Output the [X, Y] coordinate of the center of the cell containing the given text.  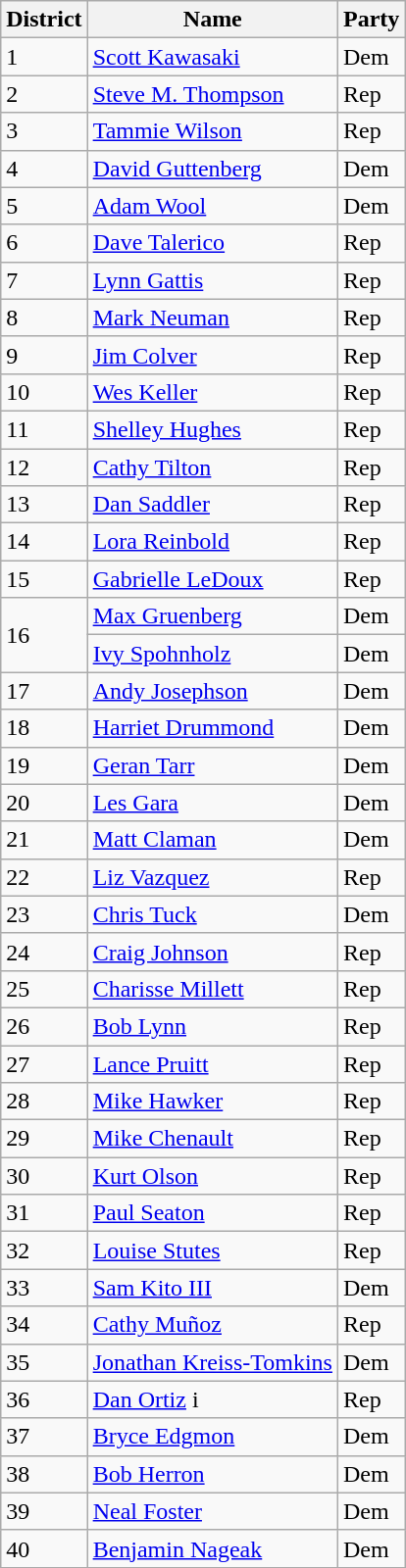
Paul Seaton [212, 1213]
11 [44, 429]
Max Gruenberg [212, 616]
39 [44, 1511]
Steve M. Thompson [212, 94]
12 [44, 467]
34 [44, 1325]
18 [44, 728]
13 [44, 505]
27 [44, 1063]
21 [44, 840]
District [44, 20]
28 [44, 1102]
Mike Chenault [212, 1139]
Lance Pruitt [212, 1063]
23 [44, 914]
Tammie Wilson [212, 131]
1 [44, 57]
38 [44, 1474]
Dave Talerico [212, 243]
26 [44, 1026]
Adam Wool [212, 206]
32 [44, 1250]
Chris Tuck [212, 914]
31 [44, 1213]
3 [44, 131]
Party [371, 20]
Harriet Drummond [212, 728]
Dan Ortiz i [212, 1399]
Neal Foster [212, 1511]
40 [44, 1548]
Mark Neuman [212, 318]
Shelley Hughes [212, 429]
9 [44, 355]
Lora Reinbold [212, 542]
Dan Saddler [212, 505]
Louise Stutes [212, 1250]
8 [44, 318]
25 [44, 989]
Cathy Muñoz [212, 1325]
30 [44, 1176]
Bob Herron [212, 1474]
7 [44, 280]
6 [44, 243]
Matt Claman [212, 840]
14 [44, 542]
Mike Hawker [212, 1102]
29 [44, 1139]
20 [44, 803]
Andy Josephson [212, 691]
22 [44, 877]
Liz Vazquez [212, 877]
Gabrielle LeDoux [212, 579]
Wes Keller [212, 392]
2 [44, 94]
Sam Kito III [212, 1288]
15 [44, 579]
David Guttenberg [212, 169]
Geran Tarr [212, 765]
Bob Lynn [212, 1026]
Ivy Spohnholz [212, 654]
Charisse Millett [212, 989]
Bryce Edgmon [212, 1437]
10 [44, 392]
24 [44, 952]
4 [44, 169]
Jonathan Kreiss-Tomkins [212, 1362]
Kurt Olson [212, 1176]
17 [44, 691]
33 [44, 1288]
Jim Colver [212, 355]
Lynn Gattis [212, 280]
Benjamin Nageak [212, 1548]
Les Gara [212, 803]
16 [44, 635]
36 [44, 1399]
37 [44, 1437]
Name [212, 20]
19 [44, 765]
5 [44, 206]
Scott Kawasaki [212, 57]
Cathy Tilton [212, 467]
Craig Johnson [212, 952]
35 [44, 1362]
